Return the (X, Y) coordinate for the center point of the cell that contains the specified text.  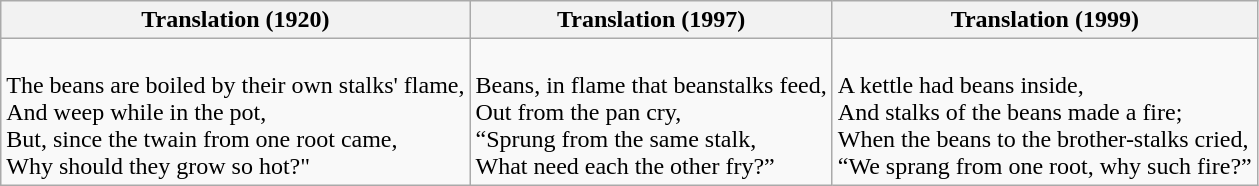
Translation (1999) (1044, 20)
Translation (1997) (651, 20)
Beans, in flame that beanstalks feed, Out from the pan cry, “Sprung from the same stalk, What need each the other fry?” (651, 112)
A kettle had beans inside, And stalks of the beans made a fire; When the beans to the brother-stalks cried, “We sprang from one root, why such fire?” (1044, 112)
The beans are boiled by their own stalks' flame, And weep while in the pot, But, since the twain from one root came, Why should they grow so hot?" (236, 112)
Translation (1920) (236, 20)
